Provide the [X, Y] coordinate of the cell's center where the given text is located.  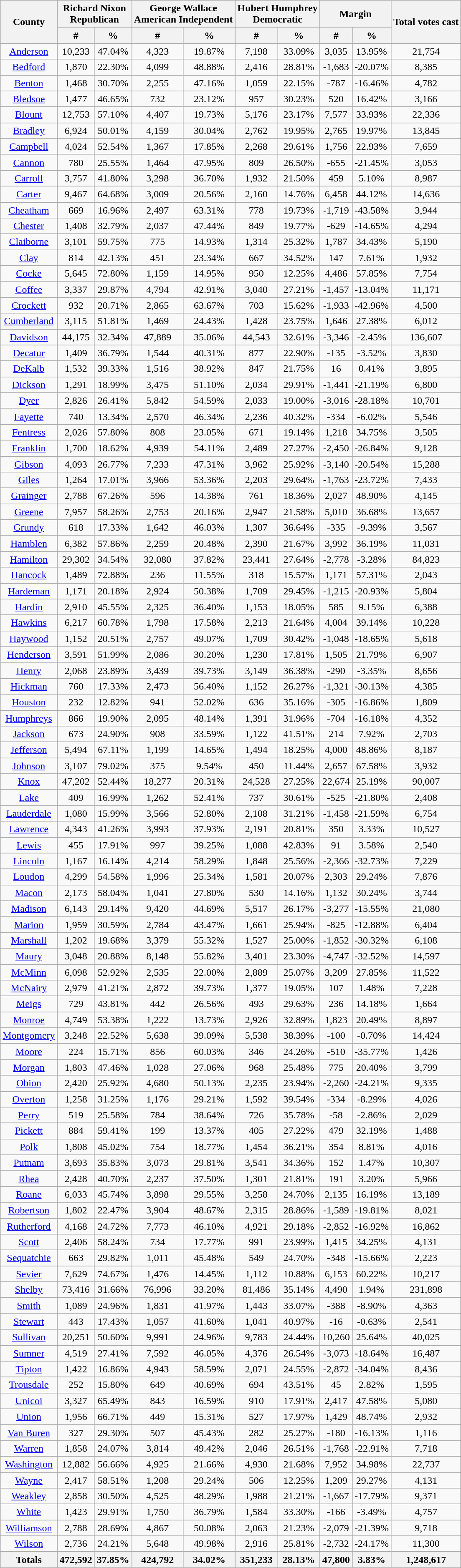
3,101 [76, 242]
Jefferson [29, 750]
-2,732 [336, 1544]
507 [157, 1432]
5,176 [256, 115]
1,581 [256, 877]
20.07% [299, 877]
8,148 [157, 956]
7,718 [426, 1448]
4,490 [336, 1290]
60.03% [209, 1052]
5,645 [76, 274]
Sevier [29, 1274]
2,223 [426, 1258]
Chester [29, 226]
4,016 [426, 1147]
4,757 [426, 1512]
46.05% [209, 1353]
15,288 [426, 464]
20.81% [299, 829]
4,749 [76, 1020]
-30.32% [372, 940]
530 [256, 893]
7,773 [157, 1226]
-525 [336, 798]
19.05% [299, 988]
1,489 [76, 575]
43.51% [299, 1385]
20.18% [113, 591]
3,757 [76, 178]
-15.66% [372, 1258]
22.93% [372, 146]
814 [76, 258]
1,218 [336, 432]
24,528 [256, 782]
Hancock [29, 575]
Sequatchie [29, 1258]
19.97% [372, 131]
14.65% [209, 750]
Lincoln [29, 861]
16 [336, 369]
7,233 [157, 464]
2,858 [76, 1496]
2,237 [157, 1178]
1,059 [256, 83]
3,591 [76, 654]
3,944 [426, 210]
214 [336, 734]
56.66% [113, 1464]
Bedford [29, 67]
81,486 [256, 1290]
54.58% [113, 877]
24.55% [299, 1369]
-1,215 [336, 591]
1,132 [336, 893]
6,033 [76, 1194]
596 [157, 496]
59.75% [113, 242]
4,299 [76, 877]
3.33% [372, 829]
22,737 [426, 1464]
5,010 [336, 512]
-2,852 [336, 1226]
11,300 [426, 1544]
761 [256, 496]
Cocke [29, 274]
47.04% [113, 51]
2,191 [256, 829]
49.07% [209, 639]
-22.91% [372, 1448]
51.10% [209, 385]
26.56% [209, 1004]
29.61% [299, 146]
Macon [29, 893]
14,424 [426, 1036]
5,638 [157, 1036]
1,391 [256, 718]
8,436 [426, 1369]
-30.13% [372, 686]
1,988 [256, 1496]
6,404 [426, 924]
2,095 [157, 718]
-3,140 [336, 464]
48.90% [372, 496]
-1,768 [336, 1448]
20.40% [372, 1067]
31.96% [299, 718]
29.14% [113, 909]
2,428 [76, 1178]
-16.13% [372, 1432]
10,701 [426, 400]
Madison [29, 909]
41.60% [209, 1321]
4,407 [157, 115]
3,962 [256, 464]
34.98% [372, 1464]
9,718 [426, 1528]
1,248,617 [426, 1560]
31.25% [113, 1099]
2,703 [426, 734]
4,159 [157, 131]
734 [157, 1242]
29.55% [209, 1194]
7,876 [426, 877]
29,302 [76, 559]
1,808 [76, 1147]
2,473 [157, 686]
18.77% [209, 1147]
1,367 [157, 146]
1,454 [256, 1147]
-16 [336, 1321]
Crockett [29, 305]
19.95% [299, 131]
1,209 [336, 1480]
Grainger [29, 496]
3,209 [336, 972]
29.45% [299, 591]
22.15% [299, 83]
1,116 [426, 1432]
McNairy [29, 988]
33.59% [209, 734]
49.98% [209, 1544]
12,753 [76, 115]
47,889 [157, 337]
663 [76, 1258]
Clay [29, 258]
6,754 [426, 813]
636 [256, 702]
37.93% [209, 829]
-32.73% [372, 861]
1,477 [76, 99]
-4,747 [336, 956]
Greene [29, 512]
15.31% [209, 1417]
2,916 [256, 1544]
4,486 [336, 274]
-9.39% [372, 528]
4,352 [426, 718]
3,337 [76, 289]
64.68% [113, 194]
-100 [336, 1036]
1,167 [76, 861]
22,674 [336, 782]
10,228 [426, 623]
1,122 [256, 734]
24.26% [299, 1052]
10,307 [426, 1163]
-305 [336, 702]
585 [336, 607]
4,525 [157, 1496]
32.79% [113, 226]
47.95% [209, 162]
18,277 [157, 782]
16.14% [113, 861]
2,086 [157, 654]
14.76% [299, 194]
3,053 [426, 162]
38.39% [299, 1036]
847 [256, 369]
21.81% [299, 1178]
-1,589 [336, 1210]
6,924 [76, 131]
14.38% [209, 496]
Maury [29, 956]
Warren [29, 1448]
1,584 [256, 1512]
4,385 [426, 686]
-3.28% [372, 559]
Henry [29, 670]
1,112 [256, 1274]
47.31% [209, 464]
2,657 [336, 766]
17.77% [209, 1242]
38.64% [209, 1115]
30.50% [113, 1496]
57.85% [372, 274]
24.07% [113, 1448]
41.21% [113, 988]
Coffee [29, 289]
649 [157, 1385]
74.67% [113, 1274]
34.25% [372, 1242]
Marion [29, 924]
908 [157, 734]
1.47% [372, 1163]
-1,763 [336, 480]
3,567 [426, 528]
4,939 [157, 448]
30.42% [299, 639]
Perry [29, 1115]
354 [336, 1147]
24.21% [113, 1544]
20.88% [113, 956]
21.79% [372, 654]
33.09% [299, 51]
1,664 [426, 1004]
732 [157, 99]
1,307 [256, 528]
1,443 [256, 1306]
13.34% [113, 416]
21,080 [426, 909]
36.38% [299, 670]
51.99% [113, 654]
41.51% [299, 734]
16.59% [209, 1401]
231,898 [426, 1290]
4,323 [157, 51]
31.21% [299, 813]
40.32% [299, 416]
Washington [29, 1464]
36.70% [209, 178]
282 [256, 1432]
23.94% [299, 1083]
9,371 [426, 1496]
26.41% [113, 400]
2,889 [256, 972]
1,088 [256, 845]
2,043 [426, 575]
45 [336, 1385]
29.63% [299, 1004]
350 [336, 829]
Hickman [29, 686]
17.43% [113, 1321]
4,943 [157, 1369]
-2,450 [336, 448]
50.08% [209, 1528]
Campbell [29, 146]
16,862 [426, 1226]
442 [157, 1004]
6,143 [76, 909]
Overton [29, 1099]
57.80% [113, 432]
1,230 [256, 654]
46.34% [209, 416]
-388 [336, 1306]
7.92% [372, 734]
21.68% [299, 1464]
29.87% [113, 289]
-1,458 [336, 813]
9,783 [256, 1337]
-2,778 [336, 559]
7,433 [426, 480]
14.95% [209, 274]
25.27% [299, 1432]
17.97% [299, 1417]
3,992 [336, 544]
327 [76, 1432]
32.61% [299, 337]
8,656 [426, 670]
1,488 [426, 1131]
50.60% [113, 1337]
1,415 [336, 1242]
3.83% [372, 1560]
39.09% [209, 1036]
1,422 [76, 1369]
39.33% [113, 369]
5,080 [426, 1401]
15.71% [113, 1052]
3,475 [157, 385]
1,756 [336, 146]
28.86% [299, 1210]
18.99% [113, 385]
2,033 [256, 400]
Moore [29, 1052]
12.82% [113, 702]
-1,457 [336, 289]
-2,366 [336, 861]
39.25% [209, 845]
Benton [29, 83]
14.45% [209, 1274]
-32.52% [372, 956]
46.10% [209, 1226]
59.41% [113, 1131]
53.36% [209, 480]
1,408 [76, 226]
Lake [29, 798]
10,260 [336, 1337]
23.75% [299, 321]
38.92% [209, 369]
73,416 [76, 1290]
Total votes cast [426, 22]
35.78% [299, 1115]
997 [157, 845]
191 [336, 1178]
Putnam [29, 1163]
6,217 [76, 623]
-2,872 [336, 1369]
2,826 [76, 400]
17.58% [209, 623]
1,809 [426, 702]
30.61% [299, 798]
1,089 [76, 1306]
Rhea [29, 1178]
Jackson [29, 734]
6,907 [426, 654]
25.34% [209, 877]
-825 [336, 924]
671 [256, 432]
25.81% [299, 1544]
2,932 [426, 1417]
1,592 [256, 1099]
3.58% [372, 845]
4,376 [256, 1353]
3,107 [76, 766]
-42.96% [372, 305]
991 [256, 1242]
4,500 [426, 305]
1,314 [256, 242]
3,401 [256, 956]
1,798 [157, 623]
25.64% [372, 1337]
2,865 [157, 305]
3,248 [76, 1036]
Union [29, 1417]
55.82% [209, 956]
1,262 [157, 798]
152 [336, 1163]
16.96% [113, 210]
Dickson [29, 385]
53.38% [113, 1020]
34.02% [209, 1560]
30.23% [299, 99]
23.89% [113, 670]
4,363 [426, 1306]
-28.18% [372, 400]
Rutherford [29, 1226]
13,189 [426, 1194]
21,754 [426, 51]
21.50% [299, 178]
6,098 [76, 972]
5,804 [426, 591]
-180 [336, 1432]
1,870 [76, 67]
Gibson [29, 464]
27.64% [299, 559]
-24.21% [372, 1083]
Lauderdale [29, 813]
-1,719 [336, 210]
58.04% [113, 893]
5,618 [426, 639]
-1,933 [336, 305]
4,000 [336, 750]
Margin [355, 14]
46.03% [209, 528]
754 [157, 1147]
8,897 [426, 1020]
29.18% [299, 1226]
1,080 [76, 813]
726 [256, 1115]
18.25% [299, 750]
Robertson [29, 1210]
52.02% [209, 702]
2,390 [256, 544]
40,025 [426, 1337]
318 [256, 575]
-0.63% [372, 1321]
3,895 [426, 369]
2,203 [256, 480]
Dyer [29, 400]
-17.79% [372, 1496]
1.48% [372, 988]
29.27% [372, 1480]
91 [336, 845]
Claiborne [29, 242]
1,011 [157, 1258]
2,420 [76, 1083]
3,799 [426, 1067]
54.11% [209, 448]
21.23% [299, 1528]
32.89% [299, 1020]
5,966 [426, 1178]
4,519 [76, 1353]
Cheatham [29, 210]
36.64% [299, 528]
27.41% [113, 1353]
4,930 [256, 1464]
Franklin [29, 448]
22.00% [209, 972]
3,166 [426, 99]
2,540 [426, 845]
42.91% [209, 289]
5.10% [372, 178]
27.38% [372, 321]
-629 [336, 226]
32.19% [372, 1131]
11.55% [209, 575]
2,541 [426, 1321]
29.21% [209, 1099]
16.42% [372, 99]
37.82% [209, 559]
2,034 [256, 385]
17.81% [299, 654]
-12.88% [372, 924]
1,848 [256, 861]
1,787 [336, 242]
Fentress [29, 432]
45.74% [113, 1194]
34.54% [113, 559]
-290 [336, 670]
4,794 [157, 289]
36.19% [372, 544]
932 [76, 305]
28.13% [299, 1560]
1,642 [157, 528]
21.64% [299, 623]
76,996 [157, 1290]
34.43% [372, 242]
2,872 [157, 988]
22.47% [113, 1210]
884 [76, 1131]
7.61% [372, 258]
13.37% [209, 1131]
778 [256, 210]
10,233 [76, 51]
449 [157, 1417]
6,108 [426, 940]
3,505 [426, 432]
2,068 [76, 670]
63.31% [209, 210]
1,532 [76, 369]
-19.81% [372, 1210]
14.18% [372, 1004]
618 [76, 528]
58.59% [209, 1369]
2,046 [256, 1448]
2,213 [256, 623]
33.93% [372, 115]
2,947 [256, 512]
346 [256, 1052]
45.48% [209, 1258]
24.72% [113, 1226]
41.97% [209, 1306]
5,842 [157, 400]
-16.92% [372, 1226]
760 [76, 686]
1,959 [76, 924]
67.11% [113, 750]
23.34% [209, 258]
3,541 [256, 1163]
8,187 [426, 750]
47.16% [209, 83]
-21.59% [372, 813]
34.36% [299, 1163]
9,991 [157, 1337]
740 [76, 416]
Weakley [29, 1496]
63.67% [209, 305]
Shelby [29, 1290]
44.69% [209, 909]
9.15% [372, 607]
694 [256, 1385]
2.82% [372, 1385]
McMinn [29, 972]
10,217 [426, 1274]
Tipton [29, 1369]
Morgan [29, 1067]
1,153 [256, 607]
1,802 [76, 1210]
-1,683 [336, 67]
27.22% [299, 1131]
Montgomery [29, 1036]
Monroe [29, 1020]
52.41% [209, 798]
-16.86% [372, 702]
51.81% [113, 321]
2,027 [336, 496]
-1,441 [336, 385]
23.05% [209, 432]
25.58% [113, 1115]
549 [256, 1258]
-16.18% [372, 718]
66.71% [113, 1417]
3,040 [256, 289]
Lewis [29, 845]
52.54% [113, 146]
4,214 [157, 861]
4,024 [76, 146]
21.75% [299, 369]
20.51% [113, 639]
409 [76, 798]
Polk [29, 1147]
Smith [29, 1306]
19.68% [113, 940]
-58 [336, 1115]
2,325 [157, 607]
27.25% [299, 782]
2,071 [256, 1369]
351,233 [256, 1560]
2,979 [76, 988]
58.26% [113, 512]
5,538 [256, 1036]
784 [157, 1115]
-8.90% [372, 1306]
2,765 [336, 131]
Lawrence [29, 829]
Bradley [29, 131]
479 [336, 1131]
6,458 [336, 194]
8,385 [426, 67]
16.86% [113, 1369]
4,921 [256, 1226]
13.73% [209, 1020]
3,966 [157, 480]
36.40% [209, 607]
Carter [29, 194]
1,301 [256, 1178]
6,153 [336, 1274]
25.94% [299, 924]
Humphreys [29, 718]
Wayne [29, 1480]
7,229 [426, 861]
3,439 [157, 670]
67.26% [113, 496]
21.21% [299, 1496]
729 [76, 1004]
1,858 [76, 1448]
673 [76, 734]
Roane [29, 1194]
Unicoi [29, 1401]
3,693 [76, 1163]
43.47% [209, 924]
-21.80% [372, 798]
72.80% [113, 274]
405 [256, 1131]
6,388 [426, 607]
72.88% [113, 575]
22.52% [113, 1036]
Sullivan [29, 1337]
39.54% [299, 1099]
Henderson [29, 654]
29.30% [113, 1432]
Blount [29, 115]
27.80% [209, 893]
65.49% [113, 1401]
56.40% [209, 686]
3,035 [336, 51]
-2,079 [336, 1528]
Hawkins [29, 623]
13.95% [372, 51]
4,004 [336, 623]
11,031 [426, 544]
520 [336, 99]
2,924 [157, 591]
50.38% [209, 591]
57.86% [113, 544]
48.14% [209, 718]
3,115 [76, 321]
Hardeman [29, 591]
7,577 [336, 115]
443 [76, 1321]
2,315 [256, 1210]
-26.84% [372, 448]
22,336 [426, 115]
28.69% [113, 1528]
Hamblen [29, 544]
4,925 [157, 1464]
-8.29% [372, 1099]
29.82% [113, 1258]
44,175 [76, 337]
1,464 [157, 162]
1,409 [76, 353]
5,546 [426, 416]
4,294 [426, 226]
34.52% [299, 258]
24.90% [113, 734]
16,487 [426, 1353]
23.17% [299, 115]
Obion [29, 1083]
6,382 [76, 544]
1,646 [336, 321]
9,128 [426, 448]
1,428 [256, 321]
877 [256, 353]
25.19% [372, 782]
669 [76, 210]
7,198 [256, 51]
7,957 [76, 512]
26.77% [113, 464]
2,160 [256, 194]
2,408 [426, 798]
Fayette [29, 416]
Scott [29, 1242]
-20.54% [372, 464]
9,335 [426, 1083]
147 [336, 258]
-3,073 [336, 1353]
40.31% [209, 353]
47,800 [336, 1560]
1,426 [426, 1052]
107 [336, 988]
3,830 [426, 353]
25.00% [299, 940]
1.94% [372, 1290]
Decatur [29, 353]
40.70% [113, 1178]
136,607 [426, 337]
7,952 [336, 1464]
-704 [336, 718]
20.49% [372, 1020]
-2.86% [372, 1115]
43.81% [113, 1004]
667 [256, 258]
-135 [336, 353]
941 [157, 702]
30.70% [113, 83]
4,867 [157, 1528]
Hubert HumphreyDemocratic [277, 14]
Stewart [29, 1321]
1,468 [76, 83]
1,429 [336, 1417]
23.99% [299, 1242]
Davidson [29, 337]
47.58% [372, 1401]
-20.07% [372, 67]
-1,852 [336, 940]
15.62% [299, 305]
14.16% [299, 893]
32.34% [113, 337]
Hardin [29, 607]
9,467 [76, 194]
-21.45% [372, 162]
57.10% [113, 115]
28.81% [299, 67]
13,845 [426, 131]
31.66% [113, 1290]
22.90% [299, 353]
30.04% [209, 131]
3.20% [372, 1178]
60.78% [113, 623]
-655 [336, 162]
3,932 [426, 766]
35.16% [299, 702]
Totals [29, 1560]
1,469 [157, 321]
19.87% [209, 51]
Wilson [29, 1544]
1,823 [336, 1020]
1,750 [157, 1512]
2,108 [256, 813]
2,026 [76, 432]
493 [256, 1004]
21.58% [299, 512]
1,222 [157, 1020]
20.31% [209, 782]
Sumner [29, 1353]
2,489 [256, 448]
48.74% [372, 1417]
20.71% [113, 305]
30.20% [209, 654]
-24.17% [372, 1544]
5,190 [426, 242]
7,228 [426, 988]
1,956 [76, 1417]
6,800 [426, 385]
49.42% [209, 1448]
47.44% [209, 226]
968 [256, 1067]
3,073 [157, 1163]
48.29% [209, 1496]
42.83% [299, 845]
18.36% [299, 496]
Cumberland [29, 321]
4,782 [426, 83]
2,535 [157, 972]
30.59% [113, 924]
84,823 [426, 559]
18.62% [113, 448]
47,202 [76, 782]
-20.93% [372, 591]
Marshall [29, 940]
32,080 [157, 559]
-787 [336, 83]
3,566 [157, 813]
Richard NixonRepublican [94, 14]
79.02% [113, 766]
11.44% [299, 766]
Loudon [29, 877]
3,149 [256, 670]
35.14% [299, 1290]
36.68% [372, 512]
1,996 [157, 877]
1,208 [157, 1480]
849 [256, 226]
57.31% [372, 575]
-335 [336, 528]
4,093 [76, 464]
1,377 [256, 988]
3,009 [157, 194]
0.41% [372, 369]
5,517 [256, 909]
58.29% [209, 861]
20.16% [209, 512]
26.51% [299, 1448]
2,910 [76, 607]
199 [157, 1131]
2,236 [256, 416]
455 [76, 845]
14,636 [426, 194]
1,476 [157, 1274]
2,406 [76, 1242]
1,505 [336, 654]
55.32% [209, 940]
1,176 [157, 1099]
4,145 [426, 496]
19.14% [299, 432]
3,904 [157, 1210]
41.26% [113, 829]
27.85% [372, 972]
2,063 [256, 1528]
3,327 [76, 1401]
-348 [336, 1258]
2,784 [157, 924]
25.55% [113, 162]
451 [157, 258]
1,202 [76, 940]
3,298 [157, 178]
48.67% [209, 1210]
George WallaceAmerican Independent [183, 14]
10.88% [299, 1274]
44,543 [256, 337]
Grundy [29, 528]
21.66% [209, 1464]
33.20% [209, 1290]
39.14% [372, 623]
1,291 [76, 385]
1,264 [76, 480]
1,199 [157, 750]
58.51% [113, 1480]
35.83% [113, 1163]
527 [256, 1417]
506 [256, 1480]
809 [256, 162]
17.85% [209, 146]
27.27% [299, 448]
-3,016 [336, 400]
Van Buren [29, 1432]
-3.52% [372, 353]
24.44% [299, 1337]
44.12% [372, 194]
33.07% [299, 1306]
1,831 [157, 1306]
-21.39% [372, 1528]
Giles [29, 480]
-1,321 [336, 686]
21.67% [299, 544]
52.80% [209, 813]
14,597 [426, 956]
1,700 [76, 448]
Trousdale [29, 1385]
50.13% [209, 1083]
16.99% [113, 798]
-2,260 [336, 1083]
252 [76, 1385]
4,026 [426, 1099]
1,159 [157, 274]
48.88% [209, 67]
27.21% [299, 289]
23.12% [209, 99]
58.24% [113, 1242]
Carroll [29, 178]
4,168 [76, 1226]
10,527 [426, 829]
33.30% [299, 1512]
Bledsoe [29, 99]
26.17% [299, 909]
-510 [336, 1052]
15.57% [299, 575]
-2.45% [372, 337]
-3,277 [336, 909]
-6.02% [372, 416]
-23.72% [372, 480]
40.69% [209, 1385]
2,259 [157, 544]
Meigs [29, 1004]
7,754 [426, 274]
46.65% [113, 99]
6,012 [426, 321]
3,048 [76, 956]
35.06% [209, 337]
11,171 [426, 289]
60.22% [372, 1274]
4,343 [76, 829]
37.50% [209, 1178]
4,099 [157, 67]
45.43% [209, 1432]
-15.55% [372, 909]
-14.65% [372, 226]
-43.58% [372, 210]
27.06% [209, 1067]
9.54% [209, 766]
-13.04% [372, 289]
Haywood [29, 639]
36.21% [299, 1147]
3,898 [157, 1194]
472,592 [76, 1560]
2,926 [256, 1020]
1,527 [256, 940]
Houston [29, 702]
-0.70% [372, 1036]
19.77% [299, 226]
3,258 [256, 1194]
232 [76, 702]
737 [256, 798]
90,007 [426, 782]
Pickett [29, 1131]
2,268 [256, 146]
18.05% [299, 607]
29.64% [299, 480]
37.85% [113, 1560]
25.07% [299, 972]
2,762 [256, 131]
30.24% [372, 893]
1,661 [256, 924]
1,494 [256, 750]
26.50% [299, 162]
-3.49% [372, 1512]
808 [157, 432]
2,037 [157, 226]
1,258 [76, 1099]
20.48% [209, 544]
15.80% [113, 1385]
866 [76, 718]
3,744 [426, 893]
-18.64% [372, 1353]
2,029 [426, 1115]
Hamilton [29, 559]
13,657 [426, 512]
40.97% [299, 1321]
2,255 [157, 83]
957 [256, 99]
12,882 [76, 1464]
26.27% [299, 686]
2,173 [76, 893]
23,441 [256, 559]
-21.19% [372, 385]
2,303 [336, 877]
2,753 [157, 512]
1,803 [76, 1067]
24.43% [209, 321]
519 [76, 1115]
7,592 [157, 1353]
22.30% [113, 67]
26.54% [299, 1353]
7,659 [426, 146]
14.93% [209, 242]
856 [157, 1052]
-1,048 [336, 639]
2,135 [336, 1194]
Williamson [29, 1528]
19.90% [113, 718]
1,516 [157, 369]
-3.35% [372, 670]
-34.04% [372, 1369]
-1,667 [336, 1496]
910 [256, 1401]
11,522 [426, 972]
20.56% [209, 194]
2,235 [256, 1083]
8,987 [426, 178]
3,379 [157, 940]
29.81% [209, 1163]
52.44% [113, 782]
1,423 [76, 1512]
2,497 [157, 210]
1,028 [157, 1067]
County [29, 22]
703 [256, 305]
19.00% [299, 400]
54.59% [209, 400]
-18.65% [372, 639]
34.75% [372, 432]
45.55% [113, 607]
3,814 [157, 1448]
843 [157, 1401]
424,792 [157, 1560]
67.58% [372, 766]
48.86% [372, 750]
2,757 [157, 639]
450 [256, 766]
25.48% [299, 1067]
-35.77% [372, 1052]
5,648 [157, 1544]
3,993 [157, 829]
23.30% [299, 956]
16.19% [372, 1194]
1,595 [426, 1385]
2,416 [256, 67]
-3,346 [336, 337]
20,251 [76, 1337]
2,736 [76, 1544]
2,570 [157, 416]
-166 [336, 1512]
DeKalb [29, 369]
17.01% [113, 480]
7,629 [76, 1274]
47.46% [113, 1067]
-16.46% [372, 83]
375 [157, 766]
Cannon [29, 162]
459 [336, 178]
950 [256, 274]
Knox [29, 782]
1,057 [157, 1321]
224 [76, 1052]
5,494 [76, 750]
15.99% [113, 813]
8.81% [372, 1147]
52.92% [113, 972]
Johnson [29, 766]
White [29, 1512]
9,420 [157, 909]
25.56% [299, 861]
1,544 [157, 353]
Anderson [29, 51]
45.02% [113, 1147]
780 [76, 162]
4,680 [157, 1083]
25.32% [299, 242]
8,021 [426, 1210]
41.80% [113, 178]
50.01% [113, 131]
42.13% [113, 258]
